Determine the (x, y) coordinate at the center of the cell enclosing the given text.  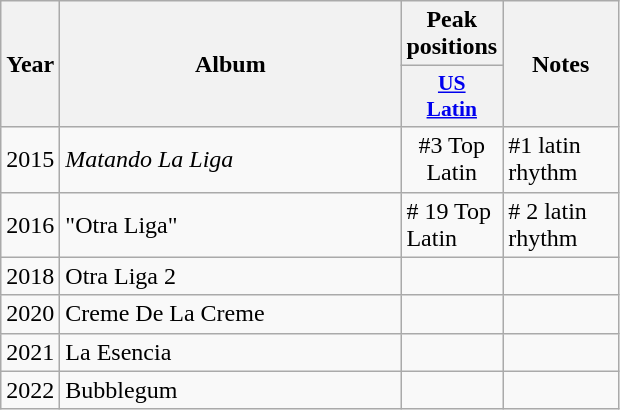
#3 Top Latin (452, 160)
Peak positions (452, 34)
2016 (30, 224)
# 19 Top Latin (452, 224)
Matando La Liga (230, 160)
# 2 latin rhythm (561, 224)
Year (30, 64)
Bubblegum (230, 390)
Album (230, 64)
Notes (561, 64)
US Latin (452, 96)
La Esencia (230, 352)
#1 latin rhythm (561, 160)
Creme De La Creme (230, 314)
2018 (30, 276)
2022 (30, 390)
"Otra Liga" (230, 224)
Otra Liga 2 (230, 276)
2021 (30, 352)
2020 (30, 314)
2015 (30, 160)
